Return [x, y] of the center of cell containing provided text 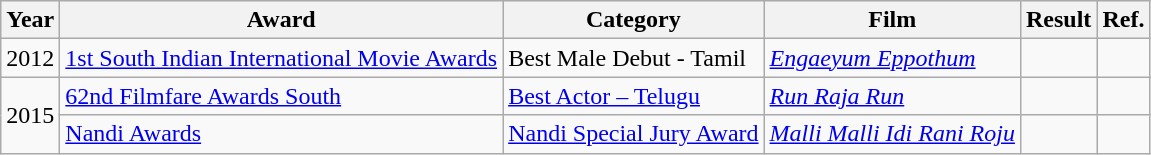
Best Male Debut - Tamil [634, 58]
Film [892, 20]
2012 [30, 58]
1st South Indian International Movie Awards [282, 58]
Run Raja Run [892, 96]
Award [282, 20]
Malli Malli Idi Rani Roju [892, 134]
Engaeyum Eppothum [892, 58]
Year [30, 20]
Category [634, 20]
Nandi Awards [282, 134]
62nd Filmfare Awards South [282, 96]
2015 [30, 115]
Best Actor – Telugu [634, 96]
Ref. [1124, 20]
Nandi Special Jury Award [634, 134]
Result [1058, 20]
